Locate the cell with the specified text and output its [x, y] center coordinate. 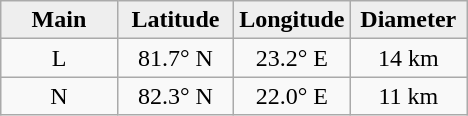
23.2° E [292, 58]
22.0° E [292, 96]
Longitude [292, 20]
Diameter [408, 20]
N [59, 96]
82.3° N [175, 96]
14 km [408, 58]
11 km [408, 96]
Main [59, 20]
Latitude [175, 20]
81.7° N [175, 58]
L [59, 58]
